Provide the (X, Y) coordinate of the cell's center where the given text is located.  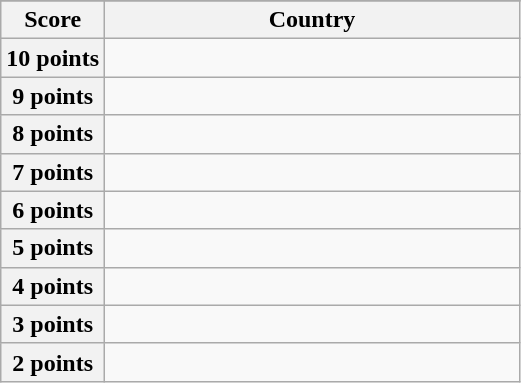
4 points (53, 286)
10 points (53, 58)
9 points (53, 96)
6 points (53, 210)
3 points (53, 324)
5 points (53, 248)
7 points (53, 172)
8 points (53, 134)
2 points (53, 362)
Score (53, 20)
Country (312, 20)
